Provide the (x, y) coordinate of the cell's center where the given text is located.  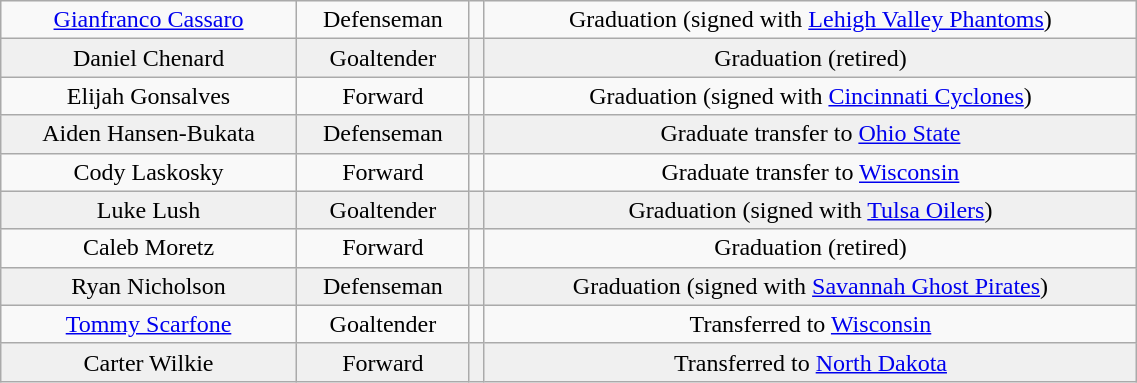
Ryan Nicholson (149, 286)
Graduation (signed with Savannah Ghost Pirates) (810, 286)
Tommy Scarfone (149, 324)
Transferred to North Dakota (810, 362)
Elijah Gonsalves (149, 96)
Graduation (signed with Tulsa Oilers) (810, 210)
Graduation (signed with Lehigh Valley Phantoms) (810, 20)
Graduate transfer to Ohio State (810, 134)
Aiden Hansen-Bukata (149, 134)
Cody Laskosky (149, 172)
Transferred to Wisconsin (810, 324)
Luke Lush (149, 210)
Carter Wilkie (149, 362)
Gianfranco Cassaro (149, 20)
Daniel Chenard (149, 58)
Caleb Moretz (149, 248)
Graduate transfer to Wisconsin (810, 172)
Graduation (signed with Cincinnati Cyclones) (810, 96)
